Provide the (X, Y) coordinate of the cell's center where the given text is located.  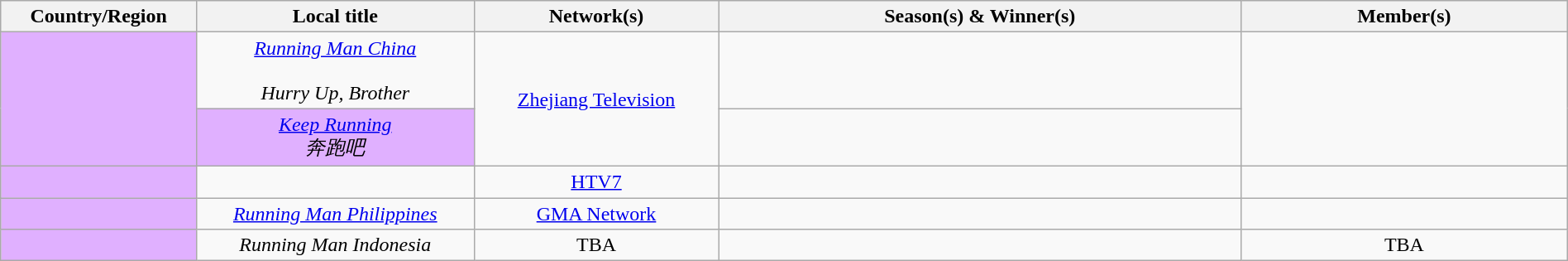
Running Man Philippines (336, 213)
Country/Region (99, 17)
Local title (336, 17)
Running Man ChinaHurry Up, Brother (336, 70)
Zhejiang Television (596, 99)
Running Man Indonesia (336, 245)
Season(s) & Winner(s) (980, 17)
Keep Running奔跑吧 (336, 138)
GMA Network (596, 213)
HTV7 (596, 181)
Network(s) (596, 17)
Member(s) (1404, 17)
